Extract the (X, Y) coordinate from the center of the cell holding the provided text.  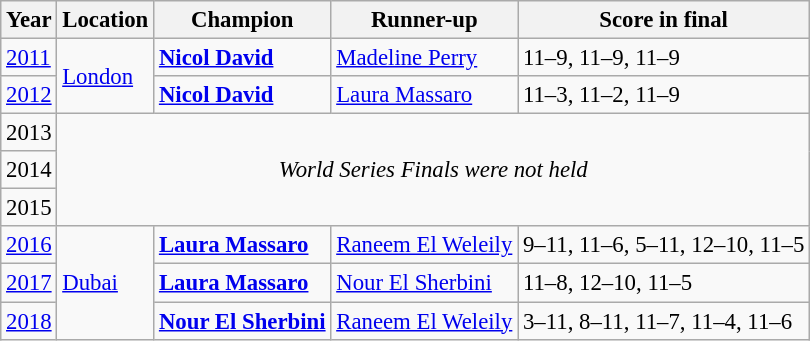
2011 (29, 58)
2016 (29, 245)
Runner-up (424, 20)
London (106, 76)
11–3, 11–2, 11–9 (664, 95)
11–9, 11–9, 11–9 (664, 58)
2018 (29, 321)
2013 (29, 133)
Madeline Perry (424, 58)
9–11, 11–6, 5–11, 12–10, 11–5 (664, 245)
Dubai (106, 282)
11–8, 12–10, 11–5 (664, 283)
2014 (29, 170)
2015 (29, 208)
World Series Finals were not held (434, 170)
2012 (29, 95)
Year (29, 20)
Location (106, 20)
3–11, 8–11, 11–7, 11–4, 11–6 (664, 321)
Champion (242, 20)
2017 (29, 283)
Score in final (664, 20)
